Provide the (X, Y) coordinate of the cell's center where the given text is located.  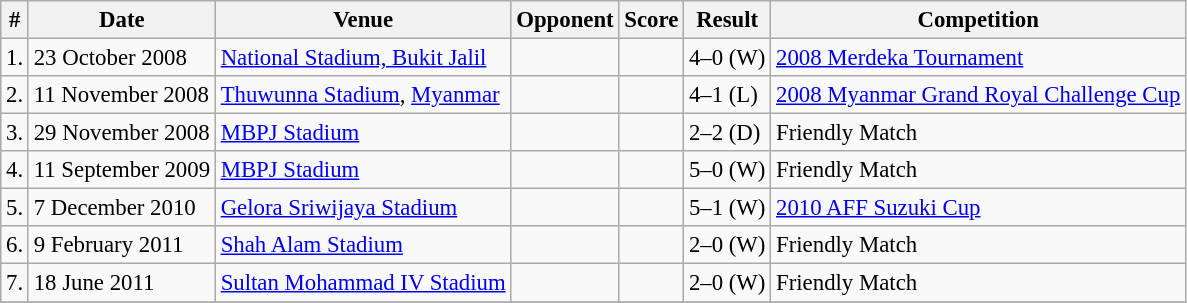
4. (15, 170)
Competition (978, 20)
2008 Myanmar Grand Royal Challenge Cup (978, 95)
Thuwunna Stadium, Myanmar (363, 95)
11 November 2008 (122, 95)
5–1 (W) (728, 208)
Result (728, 20)
Sultan Mohammad IV Stadium (363, 283)
1. (15, 58)
29 November 2008 (122, 133)
4–0 (W) (728, 58)
11 September 2009 (122, 170)
4–1 (L) (728, 95)
2010 AFF Suzuki Cup (978, 208)
7 December 2010 (122, 208)
Venue (363, 20)
18 June 2011 (122, 283)
Score (652, 20)
Date (122, 20)
Opponent (565, 20)
Gelora Sriwijaya Stadium (363, 208)
Shah Alam Stadium (363, 245)
2008 Merdeka Tournament (978, 58)
23 October 2008 (122, 58)
5. (15, 208)
3. (15, 133)
2–2 (D) (728, 133)
National Stadium, Bukit Jalil (363, 58)
6. (15, 245)
7. (15, 283)
# (15, 20)
2. (15, 95)
9 February 2011 (122, 245)
5–0 (W) (728, 170)
